Output the [X, Y] coordinate of the center of the cell containing the given text.  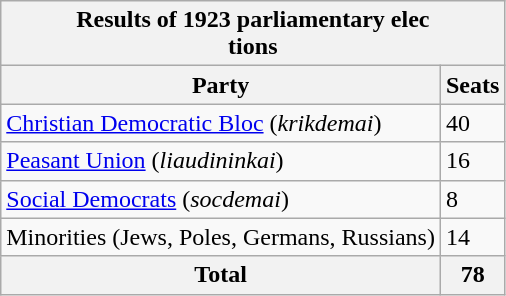
14 [472, 237]
16 [472, 161]
40 [472, 123]
78 [472, 275]
Seats [472, 85]
8 [472, 199]
Total [221, 275]
Party [221, 85]
Results of 1923 parliamentary elections [253, 34]
Social Democrats (socdemai) [221, 199]
Christian Democratic Bloc (krikdemai) [221, 123]
Minorities (Jews, Poles, Germans, Russians) [221, 237]
Peasant Union (liaudininkai) [221, 161]
